Pinpoint the cell where the given text exists, returning its [x, y] midpoint coordinate. 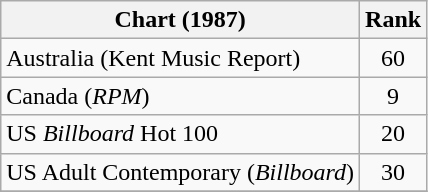
60 [394, 58]
Canada (RPM) [180, 96]
US Adult Contemporary (Billboard) [180, 172]
US Billboard Hot 100 [180, 134]
Rank [394, 20]
9 [394, 96]
30 [394, 172]
20 [394, 134]
Chart (1987) [180, 20]
Australia (Kent Music Report) [180, 58]
